Return the [X, Y] coordinate for the center point of the cell that contains the specified text.  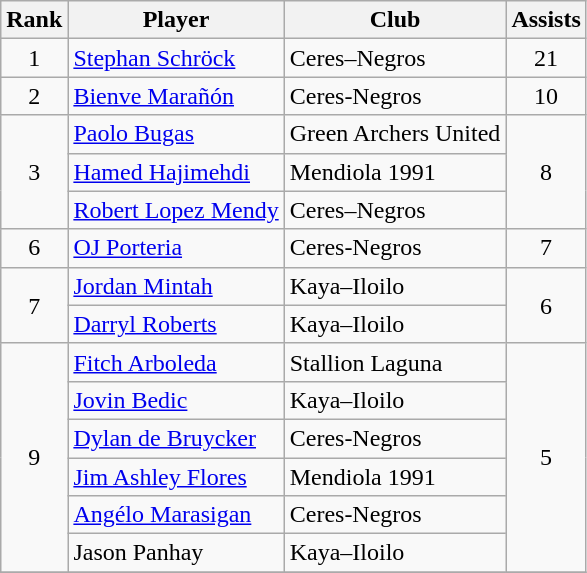
Jordan Mintah [176, 286]
Jason Panhay [176, 553]
10 [546, 96]
Bienve Marañón [176, 96]
Jim Ashley Flores [176, 477]
Club [395, 20]
Assists [546, 20]
Green Archers United [395, 134]
9 [34, 457]
Angélo Marasigan [176, 515]
Darryl Roberts [176, 324]
Fitch Arboleda [176, 362]
Paolo Bugas [176, 134]
Hamed Hajimehdi [176, 172]
Player [176, 20]
Jovin Bedic [176, 400]
2 [34, 96]
Dylan de Bruycker [176, 438]
Stephan Schröck [176, 58]
8 [546, 172]
1 [34, 58]
3 [34, 172]
5 [546, 457]
Stallion Laguna [395, 362]
21 [546, 58]
Rank [34, 20]
Robert Lopez Mendy [176, 210]
OJ Porteria [176, 248]
